Provide the [X, Y] coordinate of the cell's center where the given text is located.  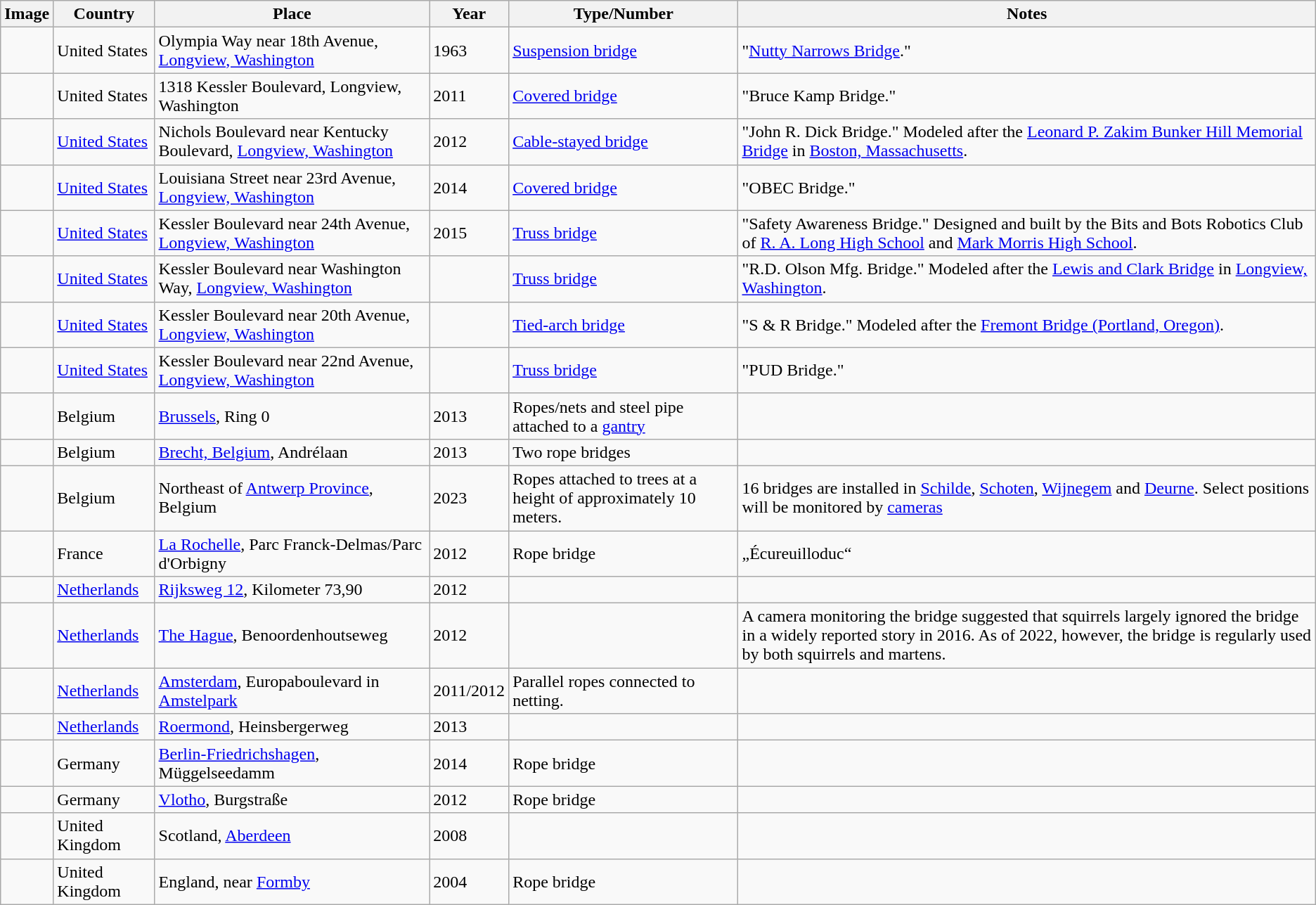
2015 [470, 233]
Two rope bridges [624, 452]
Country [104, 14]
Roermond, Heinsbergerweg [292, 727]
Tied-arch bridge [624, 325]
Brecht, Belgium, Andrélaan [292, 452]
2008 [470, 835]
Nichols Boulevard near Kentucky Boulevard, Longview, Washington [292, 142]
Brussels, Ring 0 [292, 416]
Scotland, Aberdeen [292, 835]
1318 Kessler Boulevard, Longview, Washington [292, 96]
Place [292, 14]
Cable-stayed bridge [624, 142]
Notes [1026, 14]
"OBEC Bridge." [1026, 187]
Vlotho, Burgstraße [292, 800]
England, near Formby [292, 882]
"Bruce Kamp Bridge." [1026, 96]
2011 [470, 96]
1963 [470, 51]
2011/2012 [470, 691]
16 bridges are installed in Schilde, Schoten, Wijnegem and Deurne. Select positions will be monitored by cameras [1026, 498]
"S & R Bridge." Modeled after the Fremont Bridge (Portland, Oregon). [1026, 325]
2023 [470, 498]
Suspension bridge [624, 51]
"Safety Awareness Bridge." Designed and built by the Bits and Bots Robotics Club of R. A. Long High School and Mark Morris High School. [1026, 233]
The Hague, Benoordenhoutseweg [292, 636]
Image [27, 14]
Northeast of Antwerp Province, Belgium [292, 498]
"PUD Bridge." [1026, 370]
Olympia Way near 18th Avenue, Longview, Washington [292, 51]
"John R. Dick Bridge." Modeled after the Leonard P. Zakim Bunker Hill Memorial Bridge in Boston, Massachusetts. [1026, 142]
Type/Number [624, 14]
"R.D. Olson Mfg. Bridge." Modeled after the Lewis and Clark Bridge in Longview, Washington. [1026, 278]
Berlin-Friedrichshagen, Müggelseedamm [292, 764]
Rijksweg 12, Kilometer 73,90 [292, 590]
La Rochelle, Parc Franck-Delmas/Parc d'Orbigny [292, 553]
Kessler Boulevard near 22nd Avenue, Longview, Washington [292, 370]
Kessler Boulevard near Washington Way, Longview, Washington [292, 278]
2004 [470, 882]
Year [470, 14]
Louisiana Street near 23rd Avenue, Longview, Washington [292, 187]
France [104, 553]
Kessler Boulevard near 20th Avenue, Longview, Washington [292, 325]
Kessler Boulevard near 24th Avenue, Longview, Washington [292, 233]
Parallel ropes connected to netting. [624, 691]
Amsterdam, Europaboulevard in Amstelpark [292, 691]
Ropes attached to trees at a height of approximately 10 meters. [624, 498]
"Nutty Narrows Bridge." [1026, 51]
„Écureuilloduc“ [1026, 553]
Ropes/nets and steel pipe attached to a gantry [624, 416]
